Find where the given text appears and provide that cell's center as (x, y) coordinate. 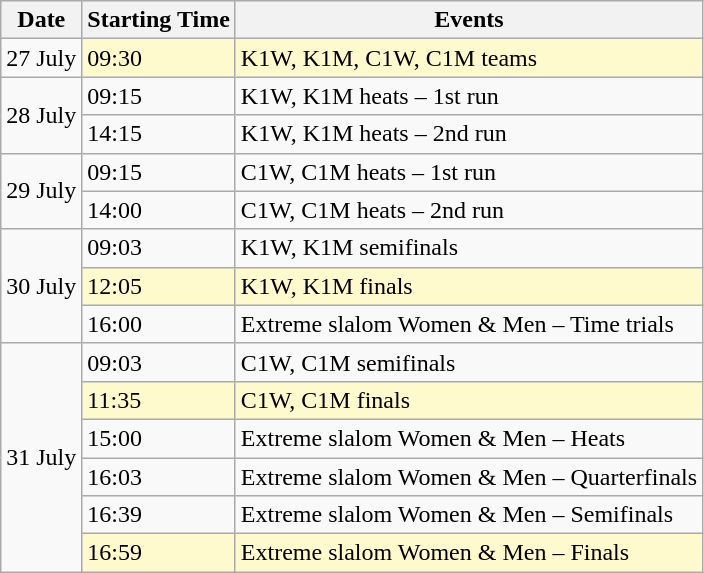
15:00 (159, 438)
K1W, K1M heats – 2nd run (468, 134)
C1W, C1M heats – 2nd run (468, 210)
K1W, K1M, C1W, C1M teams (468, 58)
12:05 (159, 286)
Starting Time (159, 20)
K1W, K1M finals (468, 286)
16:00 (159, 324)
16:59 (159, 553)
31 July (42, 457)
09:30 (159, 58)
Extreme slalom Women & Men – Quarterfinals (468, 477)
11:35 (159, 400)
Extreme slalom Women & Men – Semifinals (468, 515)
Date (42, 20)
Extreme slalom Women & Men – Heats (468, 438)
C1W, C1M heats – 1st run (468, 172)
16:03 (159, 477)
14:00 (159, 210)
27 July (42, 58)
K1W, K1M semifinals (468, 248)
14:15 (159, 134)
30 July (42, 286)
Extreme slalom Women & Men – Finals (468, 553)
29 July (42, 191)
Extreme slalom Women & Men – Time trials (468, 324)
Events (468, 20)
C1W, C1M semifinals (468, 362)
16:39 (159, 515)
C1W, C1M finals (468, 400)
28 July (42, 115)
K1W, K1M heats – 1st run (468, 96)
